Pinpoint the cell where the given text exists, returning its [x, y] midpoint coordinate. 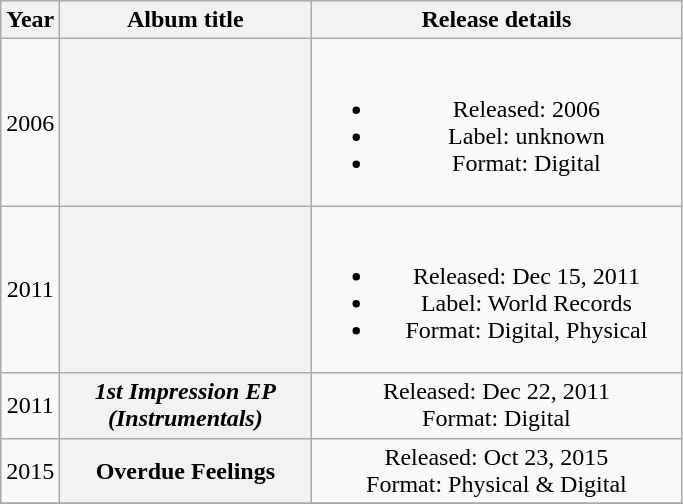
Released: Dec 22, 2011Format: Digital [496, 406]
Album title [186, 20]
Released: Oct 23, 2015Format: Physical & Digital [496, 470]
1st Impression EP (Instrumentals) [186, 406]
Overdue Feelings [186, 470]
Year [30, 20]
2006 [30, 122]
Released: 2006Label: unknownFormat: Digital [496, 122]
Released: Dec 15, 2011Label: World RecordsFormat: Digital, Physical [496, 290]
Release details [496, 20]
2015 [30, 470]
